Search for the cell housing the specified text and yield its [x, y] center coordinate. 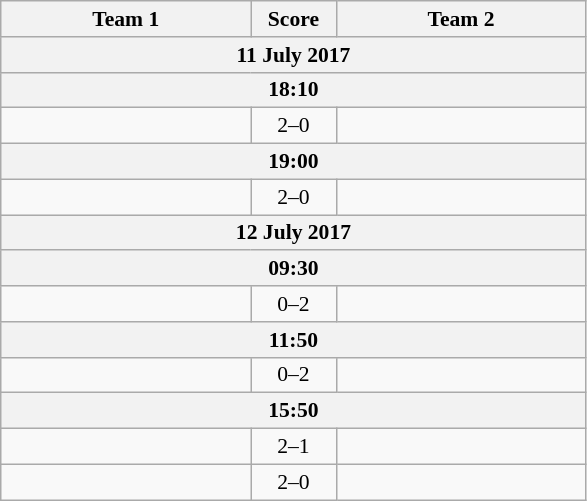
11:50 [294, 340]
11 July 2017 [294, 55]
Team 1 [126, 19]
19:00 [294, 162]
09:30 [294, 269]
12 July 2017 [294, 233]
Score [294, 19]
Team 2 [461, 19]
15:50 [294, 411]
18:10 [294, 90]
2–1 [294, 447]
